Scan for the cell matching the given text and deliver its [x, y] coordinate at center. 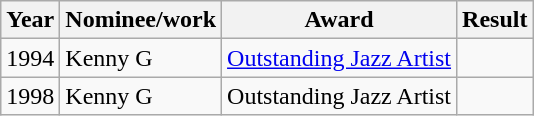
Result [495, 20]
Nominee/work [141, 20]
Year [30, 20]
1994 [30, 58]
1998 [30, 96]
Award [340, 20]
